Pinpoint the cell where the given text exists, returning its (x, y) midpoint coordinate. 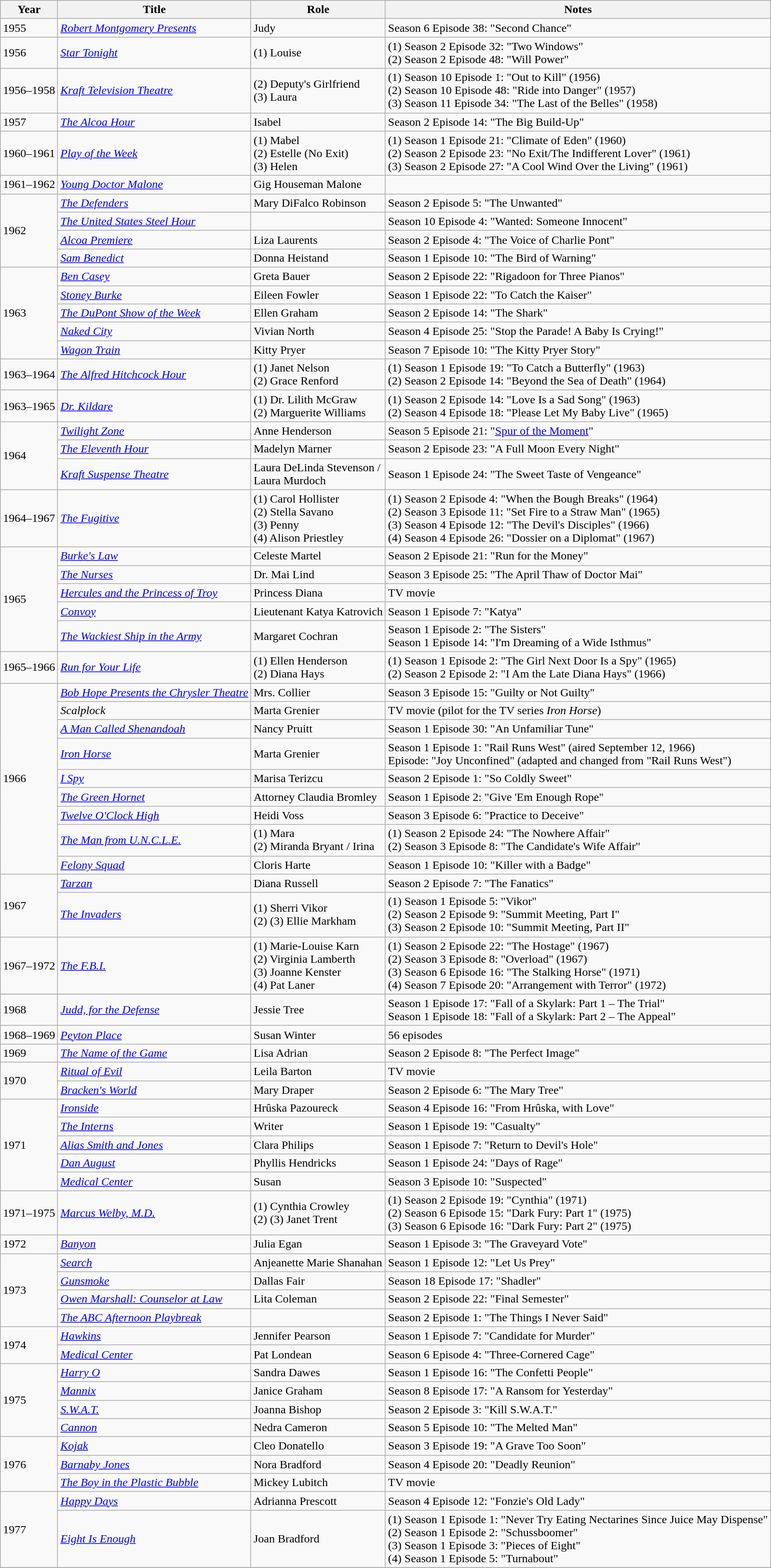
Celeste Martel (318, 556)
The ABC Afternoon Playbreak (154, 1317)
Naked City (154, 332)
The Wackiest Ship in the Army (154, 636)
Ben Casey (154, 276)
Lieutenant Katya Katrovich (318, 611)
Hrûska Pazoureck (318, 1108)
Season 3 Episode 6: "Practice to Deceive" (578, 815)
Season 1 Episode 12: "Let Us Prey" (578, 1262)
Mary Draper (318, 1090)
1971–1975 (29, 1213)
Wagon Train (154, 350)
Gunsmoke (154, 1281)
Burke's Law (154, 556)
The Interns (154, 1127)
Season 1 Episode 10: "The Bird of Warning" (578, 258)
Adrianna Prescott (318, 1501)
(1) Season 2 Episode 32: "Two Windows"(2) Season 2 Episode 48: "Will Power" (578, 53)
1965–1966 (29, 667)
1956 (29, 53)
Judd, for the Defense (154, 1010)
Banyon (154, 1244)
Eileen Fowler (318, 294)
1964–1967 (29, 518)
1964 (29, 456)
1967–1972 (29, 966)
(1) Season 2 Episode 19: "Cynthia" (1971)(2) Season 6 Episode 15: "Dark Fury: Part 1" (1975)(3) Season 6 Episode 16: "Dark Fury: Part 2" (1975) (578, 1213)
Mannix (154, 1391)
1972 (29, 1244)
Owen Marshall: Counselor at Law (154, 1299)
The DuPont Show of the Week (154, 313)
Season 1 Episode 24: "Days of Rage" (578, 1163)
Season 2 Episode 23: "A Full Moon Every Night" (578, 449)
Iron Horse (154, 754)
Julia Egan (318, 1244)
1965 (29, 599)
Dallas Fair (318, 1281)
Season 2 Episode 5: "The Unwanted" (578, 203)
Anne Henderson (318, 431)
Phyllis Hendricks (318, 1163)
1960–1961 (29, 153)
Nora Bradford (318, 1464)
Peyton Place (154, 1035)
(1) Mara(2) Miranda Bryant / Irina (318, 840)
Nedra Cameron (318, 1428)
56 episodes (578, 1035)
1962 (29, 230)
Season 5 Episode 10: "The Melted Man" (578, 1428)
Eight Is Enough (154, 1539)
Season 1 Episode 10: "Killer with a Badge" (578, 865)
(1) Carol Hollister(2) Stella Savano(3) Penny(4) Alison Priestley (318, 518)
Judy (318, 28)
1976 (29, 1464)
Cloris Harte (318, 865)
1967 (29, 905)
Janice Graham (318, 1391)
The F.B.I. (154, 966)
Season 1 Episode 16: "The Confetti People" (578, 1372)
Felony Squad (154, 865)
Season 1 Episode 17: "Fall of a Skylark: Part 1 – The Trial"Season 1 Episode 18: "Fall of a Skylark: Part 2 – The Appeal" (578, 1010)
Madelyn Marner (318, 449)
Season 2 Episode 7: "The Fanatics" (578, 883)
Run for Your Life (154, 667)
Season 6 Episode 38: "Second Chance" (578, 28)
(1) Sherri Vikor(2) (3) Ellie Markham (318, 915)
Season 2 Episode 1: "The Things I Never Said" (578, 1317)
(1) Season 1 Episode 2: "The Girl Next Door Is a Spy" (1965)(2) Season 2 Episode 2: "I Am the Late Diana Hays" (1966) (578, 667)
Greta Bauer (318, 276)
Kojak (154, 1446)
(1) Season 2 Episode 24: "The Nowhere Affair"(2) Season 3 Episode 8: "The Candidate's Wife Affair" (578, 840)
Gig Houseman Malone (318, 185)
Season 1 Episode 7: "Katya" (578, 611)
Season 8 Episode 17: "A Ransom for Yesterday" (578, 1391)
Robert Montgomery Presents (154, 28)
The Boy in the Plastic Bubble (154, 1483)
1977 (29, 1529)
(1) Ellen Henderson(2) Diana Hays (318, 667)
Season 7 Episode 10: "The Kitty Pryer Story" (578, 350)
Jennifer Pearson (318, 1336)
Donna Heistand (318, 258)
Bracken's World (154, 1090)
The United States Steel Hour (154, 221)
Joan Bradford (318, 1539)
S.W.A.T. (154, 1409)
Season 2 Episode 21: "Run for the Money" (578, 556)
Season 2 Episode 3: "Kill S.W.A.T." (578, 1409)
Lisa Adrian (318, 1053)
1957 (29, 122)
1968–1969 (29, 1035)
Season 1 Episode 3: "The Graveyard Vote" (578, 1244)
Margaret Cochran (318, 636)
1963–1964 (29, 375)
1969 (29, 1053)
Star Tonight (154, 53)
Mary DiFalco Robinson (318, 203)
Ellen Graham (318, 313)
TV movie (pilot for the TV series Iron Horse) (578, 711)
Twilight Zone (154, 431)
1963–1965 (29, 406)
Season 1 Episode 24: "The Sweet Taste of Vengeance" (578, 474)
Sam Benedict (154, 258)
Pat Londean (318, 1354)
The Man from U.N.C.L.E. (154, 840)
Mickey Lubitch (318, 1483)
Notes (578, 10)
1955 (29, 28)
Play of the Week (154, 153)
Marisa Terizcu (318, 779)
Bob Hope Presents the Chrysler Theatre (154, 692)
Season 5 Episode 21: "Spur of the Moment" (578, 431)
Marcus Welby, M.D. (154, 1213)
1966 (29, 779)
Joanna Bishop (318, 1409)
Season 4 Episode 20: "Deadly Reunion" (578, 1464)
Barnaby Jones (154, 1464)
Lita Coleman (318, 1299)
Hercules and the Princess of Troy (154, 593)
Season 6 Episode 4: "Three-Cornered Cage" (578, 1354)
Dan August (154, 1163)
(1) Mabel(2) Estelle (No Exit)(3) Helen (318, 153)
1974 (29, 1345)
Title (154, 10)
(1) Cynthia Crowley(2) (3) Janet Trent (318, 1213)
Happy Days (154, 1501)
(1) Louise (318, 53)
Season 2 Episode 22: "Rigadoon for Three Pianos" (578, 276)
Season 3 Episode 15: "Guilty or Not Guilty" (578, 692)
Jessie Tree (318, 1010)
(1) Marie-Louise Karn(2) Virginia Lamberth(3) Joanne Kenster(4) Pat Laner (318, 966)
(1) Season 1 Episode 19: "To Catch a Butterfly" (1963)(2) Season 2 Episode 14: "Beyond the Sea of Death" (1964) (578, 375)
Alias Smith and Jones (154, 1145)
Season 1 Episode 22: "To Catch the Kaiser" (578, 294)
Ritual of Evil (154, 1071)
Dr. Kildare (154, 406)
Susan Winter (318, 1035)
The Eleventh Hour (154, 449)
Season 1 Episode 7: "Return to Devil's Hole" (578, 1145)
(1) Janet Nelson(2) Grace Renford (318, 375)
Season 2 Episode 22: "Final Semester" (578, 1299)
1973 (29, 1290)
Season 1 Episode 2: "The Sisters"Season 1 Episode 14: "I'm Dreaming of a Wide Isthmus" (578, 636)
The Fugitive (154, 518)
1971 (29, 1145)
(1) Season 2 Episode 14: "Love Is a Sad Song" (1963)(2) Season 4 Episode 18: "Please Let My Baby Live" (1965) (578, 406)
Season 2 Episode 4: "The Voice of Charlie Pont" (578, 239)
Dr. Mai Lind (318, 574)
Stoney Burke (154, 294)
Princess Diana (318, 593)
Heidi Voss (318, 815)
Season 10 Episode 4: "Wanted: Someone Innocent" (578, 221)
Cannon (154, 1428)
Kraft Suspense Theatre (154, 474)
Season 1 Episode 2: "Give 'Em Enough Rope" (578, 797)
Season 1 Episode 30: "An Unfamiliar Tune" (578, 729)
The Green Hornet (154, 797)
Role (318, 10)
Harry O (154, 1372)
Season 1 Episode 1: "Rail Runs West" (aired September 12, 1966)Episode: "Joy Unconfined" (adapted and changed from "Rail Runs West") (578, 754)
Ironside (154, 1108)
Season 2 Episode 14: "The Shark" (578, 313)
Young Doctor Malone (154, 185)
Season 4 Episode 12: "Fonzie's Old Lady" (578, 1501)
Attorney Claudia Bromley (318, 797)
Season 1 Episode 7: "Candidate for Murder" (578, 1336)
Isabel (318, 122)
Year (29, 10)
The Defenders (154, 203)
(2) Deputy's Girlfriend(3) Laura (318, 91)
Season 18 Episode 17: "Shadler" (578, 1281)
Season 2 Episode 14: "The Big Build-Up" (578, 122)
Tarzan (154, 883)
1975 (29, 1400)
The Invaders (154, 915)
Hawkins (154, 1336)
1961–1962 (29, 185)
1956–1958 (29, 91)
Season 3 Episode 19: "A Grave Too Soon" (578, 1446)
Kitty Pryer (318, 350)
A Man Called Shenandoah (154, 729)
1963 (29, 313)
(1) Season 1 Episode 5: "Vikor"(2) Season 2 Episode 9: "Summit Meeting, Part I"(3) Season 2 Episode 10: "Summit Meeting, Part II" (578, 915)
Season 2 Episode 8: "The Perfect Image" (578, 1053)
Laura DeLinda Stevenson /Laura Murdoch (318, 474)
I Spy (154, 779)
The Name of the Game (154, 1053)
Season 3 Episode 25: "The April Thaw of Doctor Mai" (578, 574)
Anjeanette Marie Shanahan (318, 1262)
Writer (318, 1127)
Season 4 Episode 25: "Stop the Parade! A Baby Is Crying!" (578, 332)
Season 1 Episode 19: "Casualty" (578, 1127)
Clara Philips (318, 1145)
Twelve O'Clock High (154, 815)
Mrs. Collier (318, 692)
(1) Dr. Lilith McGraw(2) Marguerite Williams (318, 406)
Season 2 Episode 6: "The Mary Tree" (578, 1090)
Leila Barton (318, 1071)
1968 (29, 1010)
1970 (29, 1080)
Alcoa Premiere (154, 239)
Season 2 Episode 1: "So Coldly Sweet" (578, 779)
The Nurses (154, 574)
Nancy Pruitt (318, 729)
Convoy (154, 611)
The Alcoa Hour (154, 122)
The Alfred Hitchcock Hour (154, 375)
Season 3 Episode 10: "Suspected" (578, 1182)
Cleo Donatello (318, 1446)
Search (154, 1262)
Vivian North (318, 332)
Sandra Dawes (318, 1372)
Liza Laurents (318, 239)
Susan (318, 1182)
Season 4 Episode 16: "From Hrûska, with Love" (578, 1108)
Kraft Television Theatre (154, 91)
Scalplock (154, 711)
Diana Russell (318, 883)
